Identify which cell holds the provided text, then report its (X, Y) central coordinate. 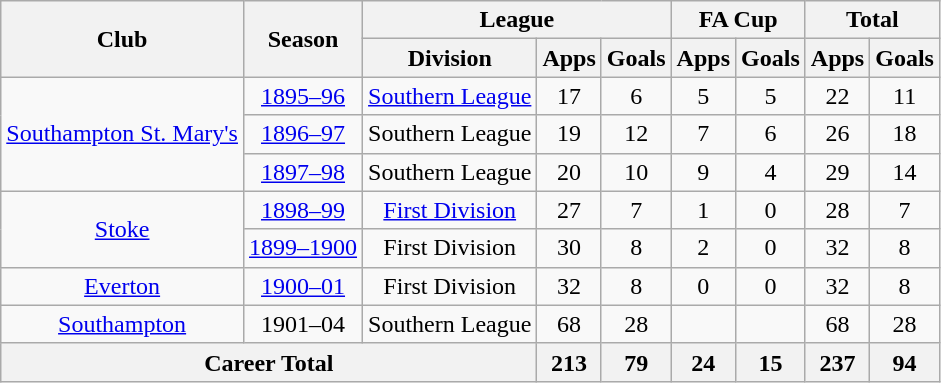
Total (872, 20)
27 (569, 210)
2 (703, 248)
1898–99 (302, 210)
11 (905, 96)
Career Total (269, 362)
12 (636, 134)
Club (122, 39)
1901–04 (302, 324)
14 (905, 172)
Stoke (122, 229)
213 (569, 362)
79 (636, 362)
30 (569, 248)
22 (837, 96)
League (518, 20)
237 (837, 362)
15 (771, 362)
Division (450, 58)
94 (905, 362)
1899–1900 (302, 248)
1900–01 (302, 286)
17 (569, 96)
29 (837, 172)
4 (771, 172)
Southampton (122, 324)
FA Cup (738, 20)
20 (569, 172)
Everton (122, 286)
19 (569, 134)
1 (703, 210)
1897–98 (302, 172)
Season (302, 39)
24 (703, 362)
18 (905, 134)
9 (703, 172)
1895–96 (302, 96)
1896–97 (302, 134)
10 (636, 172)
26 (837, 134)
Southampton St. Mary's (122, 134)
